Return (X, Y) of the center of cell containing provided text 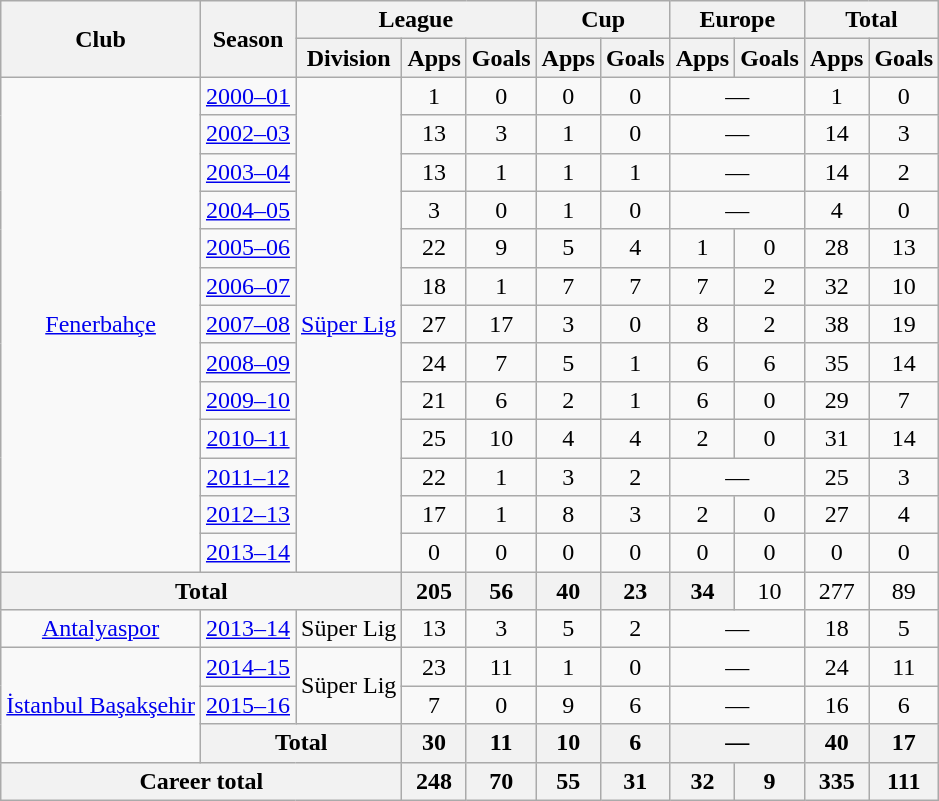
2003–04 (248, 172)
Antalyaspor (101, 629)
111 (904, 781)
Europe (737, 20)
248 (434, 781)
70 (501, 781)
29 (836, 400)
16 (836, 705)
28 (836, 248)
Fenerbahçe (101, 324)
277 (836, 591)
2015–16 (248, 705)
Division (349, 58)
2009–10 (248, 400)
30 (434, 743)
2012–13 (248, 515)
2010–11 (248, 438)
Season (248, 39)
205 (434, 591)
İstanbul Başakşehir (101, 705)
2002–03 (248, 134)
League (416, 20)
38 (836, 324)
2014–15 (248, 667)
335 (836, 781)
2000–01 (248, 96)
2004–05 (248, 210)
2008–09 (248, 362)
34 (702, 591)
Career total (202, 781)
89 (904, 591)
2011–12 (248, 477)
Club (101, 39)
56 (501, 591)
21 (434, 400)
Cup (603, 20)
55 (568, 781)
2006–07 (248, 286)
2007–08 (248, 324)
2005–06 (248, 248)
19 (904, 324)
35 (836, 362)
